From the cell containing the given text, extract its center point as [x, y] coordinate. 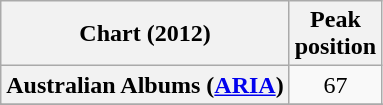
Chart (2012) [145, 34]
Peak position [335, 34]
67 [335, 85]
Australian Albums (ARIA) [145, 85]
